From the cell containing the given text, extract its center point as [X, Y] coordinate. 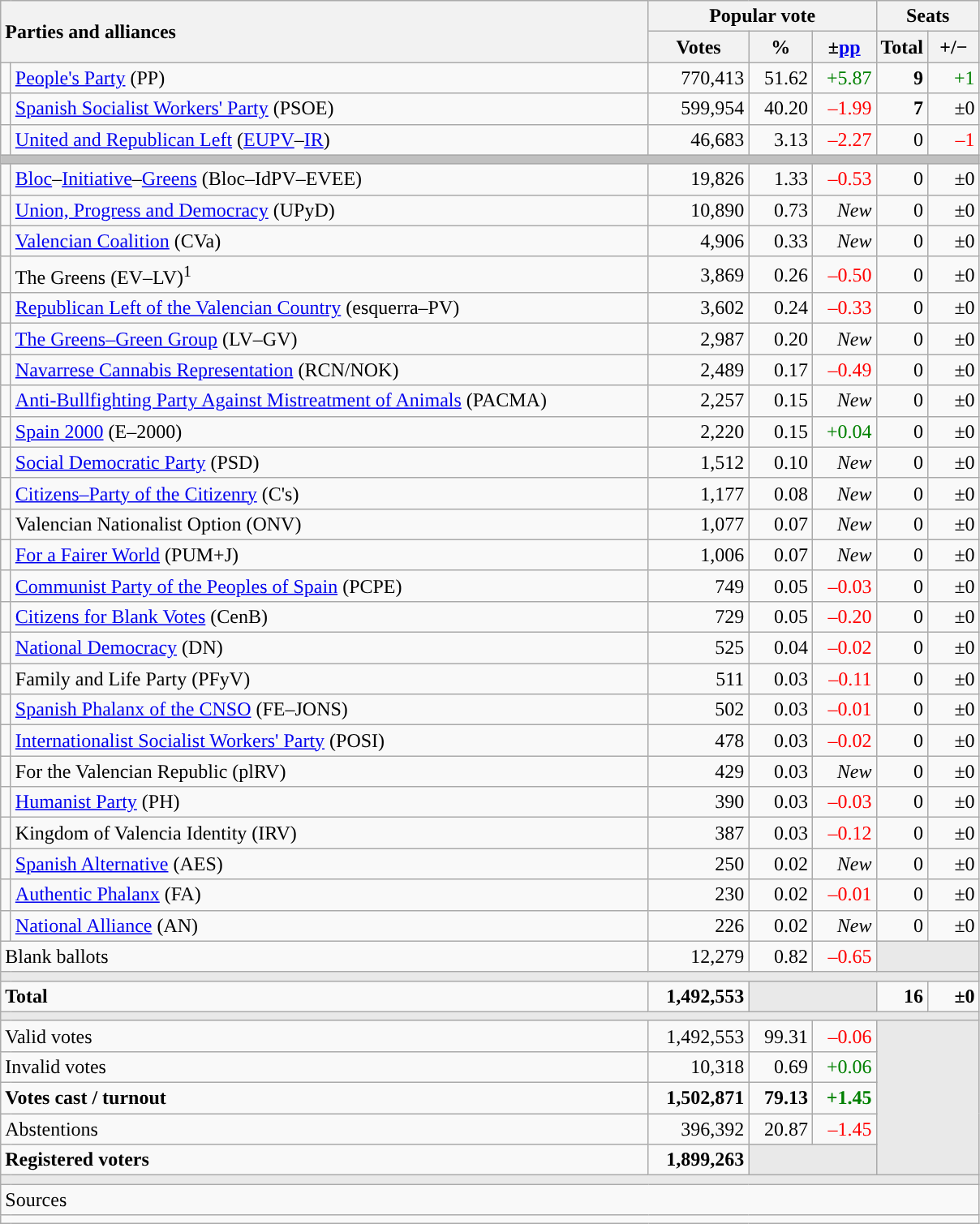
2,489 [698, 370]
The Greens (EV–LV)1 [329, 274]
Family and Life Party (PFyV) [329, 679]
46,683 [698, 140]
Valencian Nationalist Option (ONV) [329, 524]
–0.65 [844, 956]
20.87 [780, 1129]
729 [698, 616]
2,987 [698, 339]
Valid votes [325, 1036]
0.73 [780, 210]
–0.20 [844, 616]
+1 [954, 78]
Registered voters [325, 1160]
0.33 [780, 241]
3,869 [698, 274]
19,826 [698, 179]
511 [698, 679]
1,006 [698, 555]
2,220 [698, 432]
–0.49 [844, 370]
Union, Progress and Democracy (UPyD) [329, 210]
10,890 [698, 210]
1,502,871 [698, 1098]
0.26 [780, 274]
599,954 [698, 109]
Anti-Bullfighting Party Against Mistreatment of Animals (PACMA) [329, 401]
+0.06 [844, 1067]
National Democracy (DN) [329, 648]
Abstentions [325, 1129]
People's Party (PP) [329, 78]
Votes cast / turnout [325, 1098]
51.62 [780, 78]
±pp [844, 47]
99.31 [780, 1036]
Communist Party of the Peoples of Spain (PCPE) [329, 586]
12,279 [698, 956]
9 [902, 78]
+5.87 [844, 78]
+/− [954, 47]
Blank ballots [325, 956]
Citizens for Blank Votes (CenB) [329, 616]
+0.04 [844, 432]
Invalid votes [325, 1067]
1.33 [780, 179]
749 [698, 586]
387 [698, 833]
40.20 [780, 109]
+1.45 [844, 1098]
–0.33 [844, 308]
Spanish Socialist Workers' Party (PSOE) [329, 109]
1,899,263 [698, 1160]
Authentic Phalanx (FA) [329, 895]
7 [902, 109]
Seats [928, 16]
770,413 [698, 78]
Bloc–Initiative–Greens (Bloc–IdPV–EVEE) [329, 179]
4,906 [698, 241]
0.10 [780, 462]
–1 [954, 140]
Social Democratic Party (PSD) [329, 462]
3.13 [780, 140]
0.04 [780, 648]
396,392 [698, 1129]
Spanish Alternative (AES) [329, 864]
Popular vote [763, 16]
National Alliance (AN) [329, 926]
226 [698, 926]
0.17 [780, 370]
478 [698, 741]
% [780, 47]
–1.45 [844, 1129]
Navarrese Cannabis Representation (RCN/NOK) [329, 370]
0.20 [780, 339]
1,177 [698, 493]
Internationalist Socialist Workers' Party (POSI) [329, 741]
Citizens–Party of the Citizenry (C's) [329, 493]
2,257 [698, 401]
Spain 2000 (E–2000) [329, 432]
10,318 [698, 1067]
250 [698, 864]
1,077 [698, 524]
Sources [490, 1200]
Votes [698, 47]
Spanish Phalanx of the CNSO (FE–JONS) [329, 710]
Parties and alliances [325, 32]
–0.06 [844, 1036]
Republican Left of the Valencian Country (esquerra–PV) [329, 308]
525 [698, 648]
–0.11 [844, 679]
–0.12 [844, 833]
0.82 [780, 956]
0.08 [780, 493]
For a Fairer World (PUM+J) [329, 555]
429 [698, 771]
United and Republican Left (EUPV–IR) [329, 140]
0.24 [780, 308]
Kingdom of Valencia Identity (IRV) [329, 833]
390 [698, 802]
–1.99 [844, 109]
–0.50 [844, 274]
For the Valencian Republic (plRV) [329, 771]
230 [698, 895]
0.69 [780, 1067]
–2.27 [844, 140]
–0.53 [844, 179]
Humanist Party (PH) [329, 802]
79.13 [780, 1098]
3,602 [698, 308]
Valencian Coalition (CVa) [329, 241]
The Greens–Green Group (LV–GV) [329, 339]
1,512 [698, 462]
502 [698, 710]
16 [902, 996]
